Provide the [X, Y] coordinate of the cell's center where the given text is located.  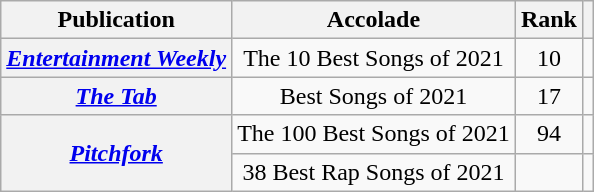
Best Songs of 2021 [374, 96]
17 [548, 96]
38 Best Rap Songs of 2021 [374, 172]
The 10 Best Songs of 2021 [374, 58]
Accolade [374, 20]
The 100 Best Songs of 2021 [374, 134]
10 [548, 58]
The Tab [116, 96]
Rank [548, 20]
94 [548, 134]
Entertainment Weekly [116, 58]
Publication [116, 20]
Pitchfork [116, 153]
